Capture the cell that displays the provided text and extract its (X, Y) central coordinate. 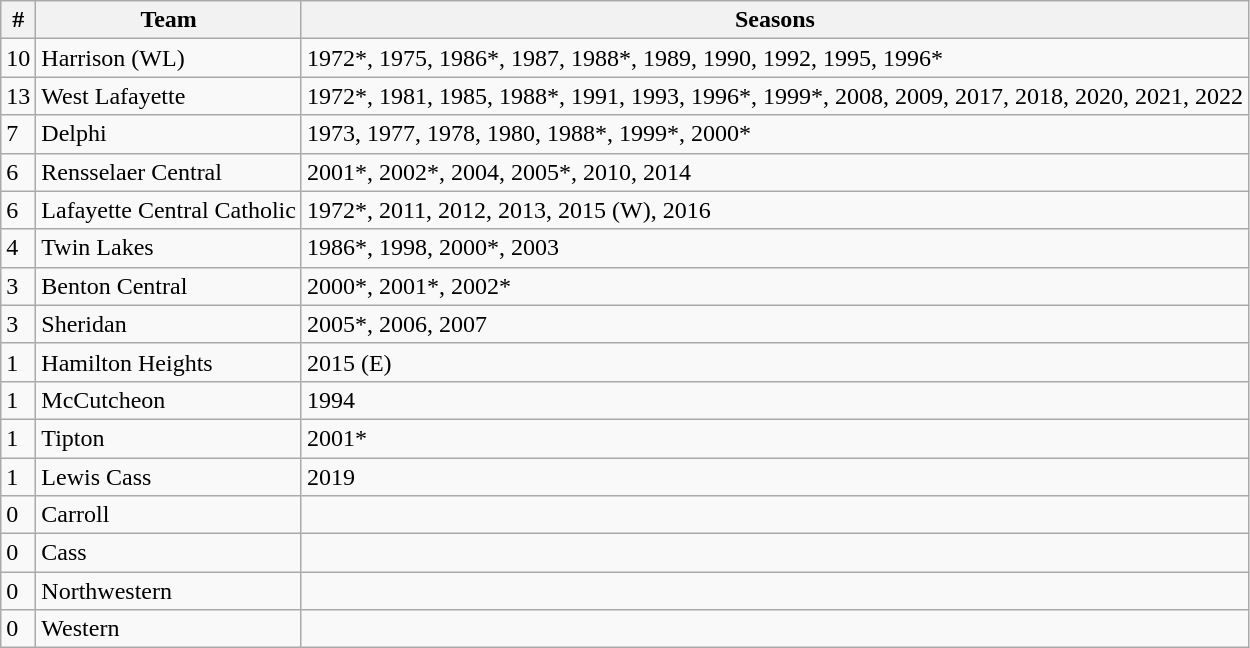
2001*, 2002*, 2004, 2005*, 2010, 2014 (774, 172)
13 (18, 96)
Sheridan (169, 324)
Western (169, 629)
2019 (774, 477)
2005*, 2006, 2007 (774, 324)
# (18, 20)
10 (18, 58)
1973, 1977, 1978, 1980, 1988*, 1999*, 2000* (774, 134)
Twin Lakes (169, 248)
Benton Central (169, 286)
1972*, 2011, 2012, 2013, 2015 (W), 2016 (774, 210)
Delphi (169, 134)
1986*, 1998, 2000*, 2003 (774, 248)
2001* (774, 438)
1972*, 1981, 1985, 1988*, 1991, 1993, 1996*, 1999*, 2008, 2009, 2017, 2018, 2020, 2021, 2022 (774, 96)
2015 (E) (774, 362)
Carroll (169, 515)
Lewis Cass (169, 477)
2000*, 2001*, 2002* (774, 286)
4 (18, 248)
West Lafayette (169, 96)
1994 (774, 400)
Hamilton Heights (169, 362)
McCutcheon (169, 400)
Harrison (WL) (169, 58)
Northwestern (169, 591)
Cass (169, 553)
Lafayette Central Catholic (169, 210)
7 (18, 134)
Seasons (774, 20)
Rensselaer Central (169, 172)
1972*, 1975, 1986*, 1987, 1988*, 1989, 1990, 1992, 1995, 1996* (774, 58)
Tipton (169, 438)
Team (169, 20)
